Search for the cell housing the specified text and yield its [X, Y] center coordinate. 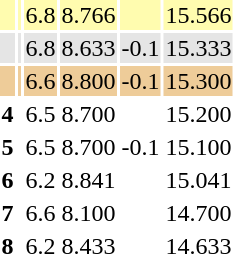
8.100 [88, 213]
6 [8, 180]
4 [8, 114]
7 [8, 213]
6.2 [40, 180]
8.633 [88, 48]
15.333 [198, 48]
15.566 [198, 15]
14.700 [198, 213]
15.041 [198, 180]
8.766 [88, 15]
8.800 [88, 81]
15.200 [198, 114]
15.300 [198, 81]
8.841 [88, 180]
5 [8, 147]
15.100 [198, 147]
